Capture the cell that displays the provided text and extract its [x, y] central coordinate. 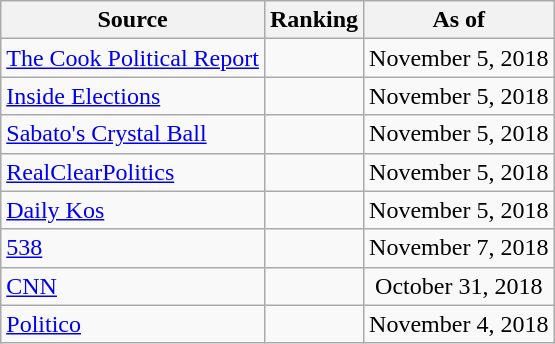
November 4, 2018 [459, 324]
Politico [133, 324]
Daily Kos [133, 210]
Source [133, 20]
The Cook Political Report [133, 58]
November 7, 2018 [459, 248]
As of [459, 20]
538 [133, 248]
October 31, 2018 [459, 286]
Sabato's Crystal Ball [133, 134]
Ranking [314, 20]
CNN [133, 286]
RealClearPolitics [133, 172]
Inside Elections [133, 96]
